Determine the [x, y] coordinate at the center of the cell enclosing the given text.  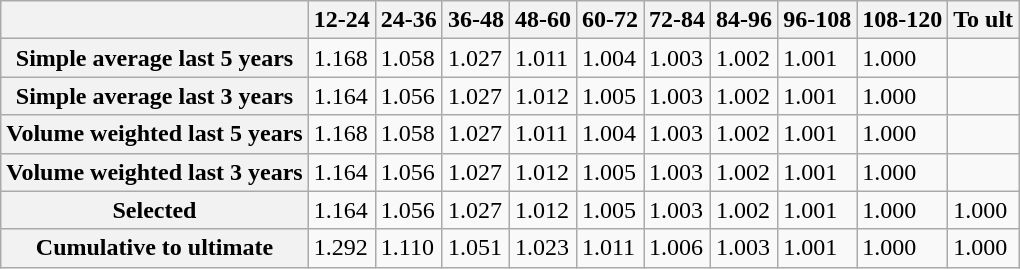
1.292 [342, 248]
1.023 [542, 248]
36-48 [476, 20]
Cumulative to ultimate [155, 248]
Volume weighted last 5 years [155, 134]
1.006 [678, 248]
96-108 [818, 20]
60-72 [610, 20]
1.110 [408, 248]
Simple average last 3 years [155, 96]
108-120 [902, 20]
24-36 [408, 20]
Selected [155, 210]
12-24 [342, 20]
72-84 [678, 20]
Simple average last 5 years [155, 58]
84-96 [744, 20]
1.051 [476, 248]
48-60 [542, 20]
Volume weighted last 3 years [155, 172]
To ult [984, 20]
